Locate the cell with the specified text and output its (X, Y) center coordinate. 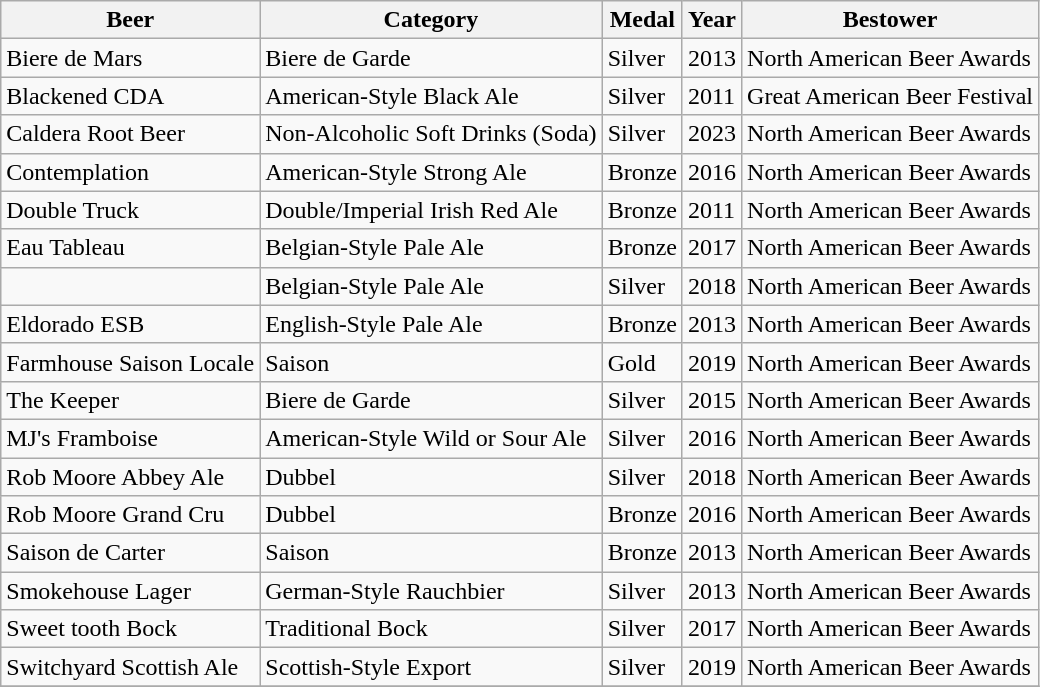
Sweet tooth Bock (130, 629)
Bestower (890, 20)
American-Style Black Ale (431, 96)
Category (431, 20)
Biere de Mars (130, 58)
Medal (642, 20)
Contemplation (130, 172)
English-Style Pale Ale (431, 324)
Eau Tableau (130, 248)
Caldera Root Beer (130, 134)
American-Style Wild or Sour Ale (431, 438)
American-Style Strong Ale (431, 172)
Scottish-Style Export (431, 667)
Farmhouse Saison Locale (130, 362)
Blackened CDA (130, 96)
2023 (712, 134)
2015 (712, 400)
Eldorado ESB (130, 324)
Saison de Carter (130, 553)
Non-Alcoholic Soft Drinks (Soda) (431, 134)
Beer (130, 20)
German-Style Rauchbier (431, 591)
Switchyard Scottish Ale (130, 667)
Gold (642, 362)
The Keeper (130, 400)
Year (712, 20)
Double/Imperial Irish Red Ale (431, 210)
Great American Beer Festival (890, 96)
Rob Moore Grand Cru (130, 515)
Rob Moore Abbey Ale (130, 477)
Smokehouse Lager (130, 591)
Traditional Bock (431, 629)
MJ's Framboise (130, 438)
Double Truck (130, 210)
